Return (x, y) of the center of cell containing provided text 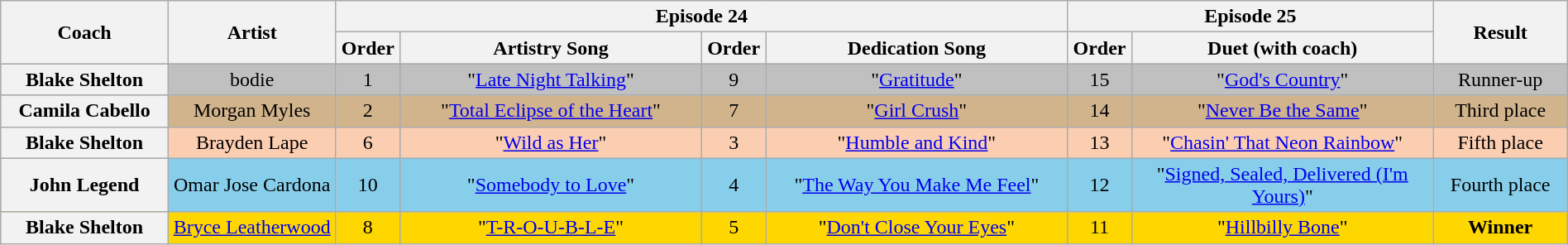
Brayden Lape (251, 142)
Runner-up (1500, 79)
"Total Eclipse of the Heart" (551, 111)
4 (734, 185)
10 (368, 185)
"Never Be the Same" (1282, 111)
13 (1100, 142)
John Legend (84, 185)
"The Way You Make Me Feel" (916, 185)
"Late Night Talking" (551, 79)
Duet (with coach) (1282, 48)
"God's Country" (1282, 79)
bodie (251, 79)
Omar Jose Cardona (251, 185)
"Hillbilly Bone" (1282, 228)
Third place (1500, 111)
"Humble and Kind" (916, 142)
"Somebody to Love" (551, 185)
"Girl Crush" (916, 111)
"Chasin' That Neon Rainbow" (1282, 142)
Fourth place (1500, 185)
11 (1100, 228)
12 (1100, 185)
2 (368, 111)
Artist (251, 32)
Coach (84, 32)
"Gratitude" (916, 79)
5 (734, 228)
Episode 25 (1250, 17)
"Signed, Sealed, Delivered (I'm Yours)" (1282, 185)
Camila Cabello (84, 111)
Winner (1500, 228)
Episode 24 (701, 17)
3 (734, 142)
9 (734, 79)
1 (368, 79)
"Wild as Her" (551, 142)
7 (734, 111)
6 (368, 142)
Morgan Myles (251, 111)
15 (1100, 79)
Artistry Song (551, 48)
"Don't Close Your Eyes" (916, 228)
Result (1500, 32)
Dedication Song (916, 48)
"T-R-O-U-B-L-E" (551, 228)
Bryce Leatherwood (251, 228)
8 (368, 228)
Fifth place (1500, 142)
14 (1100, 111)
